Search for the cell housing the specified text and yield its [X, Y] center coordinate. 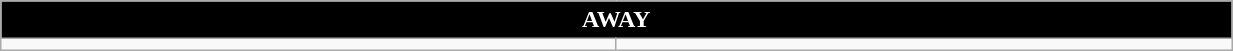
AWAY [616, 20]
